Locate the cell with the specified text and output its [X, Y] center coordinate. 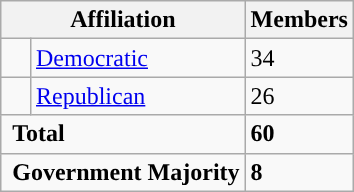
Government Majority [123, 172]
60 [299, 134]
34 [299, 58]
Total [123, 134]
26 [299, 96]
Democratic [138, 58]
Affiliation [123, 20]
Republican [138, 96]
Members [299, 20]
8 [299, 172]
